From the cell containing the given text, extract its center point as [x, y] coordinate. 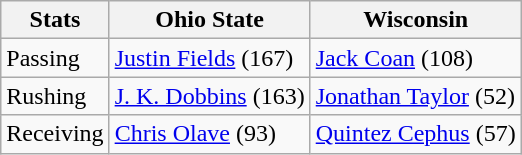
Jack Coan (108) [416, 58]
Passing [55, 58]
Receiving [55, 134]
J. K. Dobbins (163) [210, 96]
Ohio State [210, 20]
Stats [55, 20]
Justin Fields (167) [210, 58]
Wisconsin [416, 20]
Chris Olave (93) [210, 134]
Quintez Cephus (57) [416, 134]
Rushing [55, 96]
Jonathan Taylor (52) [416, 96]
